Return the (x, y) coordinate for the center point of the cell that contains the specified text.  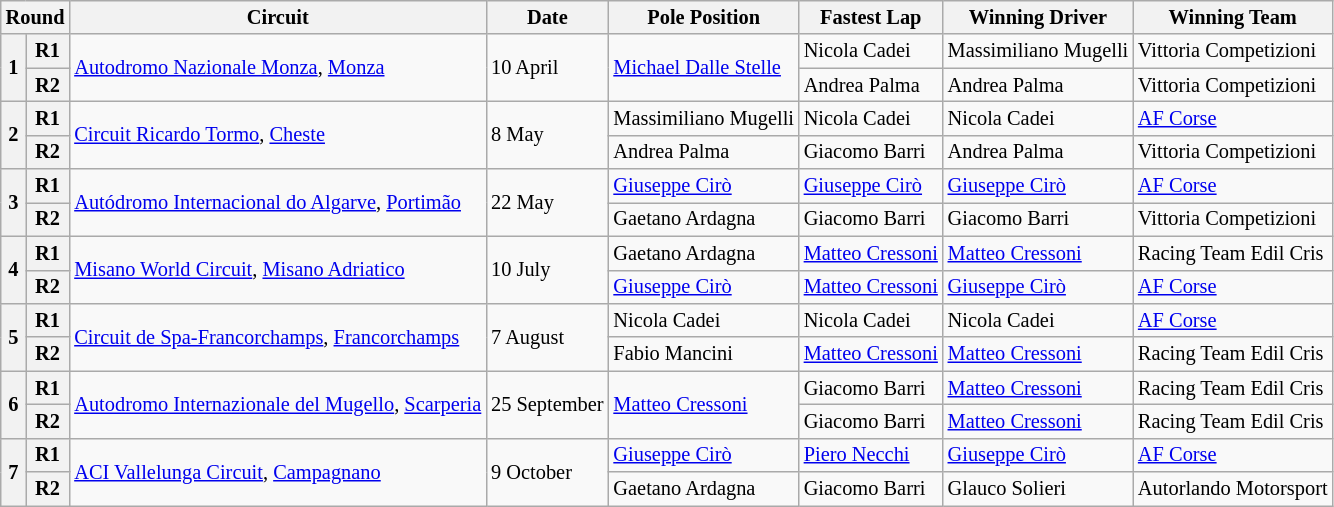
Autodromo Nazionale Monza, Monza (278, 68)
Fabio Mancini (703, 354)
Winning Driver (1038, 17)
10 April (547, 68)
ACI Vallelunga Circuit, Campagnano (278, 472)
25 September (547, 404)
Round (36, 17)
1 (14, 68)
4 (14, 270)
5 (14, 336)
10 July (547, 270)
3 (14, 202)
22 May (547, 202)
Piero Necchi (871, 455)
7 August (547, 336)
Autorlando Motorsport (1232, 489)
Pole Position (703, 17)
Autódromo Internacional do Algarve, Portimão (278, 202)
Winning Team (1232, 17)
7 (14, 472)
Circuit Ricardo Tormo, Cheste (278, 134)
Glauco Solieri (1038, 489)
9 October (547, 472)
Autodromo Internazionale del Mugello, Scarperia (278, 404)
Misano World Circuit, Misano Adriatico (278, 270)
6 (14, 404)
Date (547, 17)
Fastest Lap (871, 17)
2 (14, 134)
Michael Dalle Stelle (703, 68)
Circuit de Spa-Francorchamps, Francorchamps (278, 336)
Circuit (278, 17)
8 May (547, 134)
